Return (X, Y) of the center of cell containing provided text 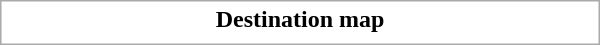
Destination map (300, 19)
